From the cell containing the given text, extract its center point as [X, Y] coordinate. 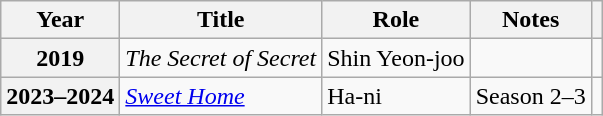
The Secret of Secret [221, 58]
Year [60, 20]
Season 2–3 [530, 96]
Notes [530, 20]
Sweet Home [221, 96]
Ha-ni [396, 96]
Shin Yeon-joo [396, 58]
Title [221, 20]
2019 [60, 58]
Role [396, 20]
2023–2024 [60, 96]
